Pinpoint the cell where the given text exists, returning its (x, y) midpoint coordinate. 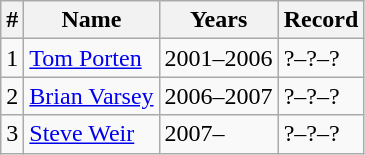
2006–2007 (218, 96)
3 (12, 134)
Record (321, 20)
Years (218, 20)
Brian Varsey (92, 96)
Name (92, 20)
# (12, 20)
2 (12, 96)
2001–2006 (218, 58)
Steve Weir (92, 134)
Tom Porten (92, 58)
2007– (218, 134)
1 (12, 58)
